Output the [X, Y] coordinate of the center of the cell containing the given text.  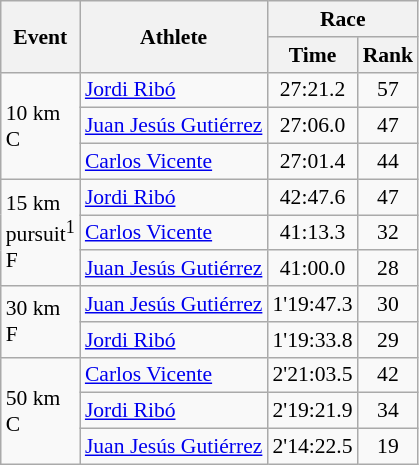
10 km C [40, 126]
28 [388, 269]
34 [388, 411]
Race [342, 19]
19 [388, 447]
27:01.4 [312, 162]
57 [388, 90]
30 km F [40, 322]
15 km pursuit1 F [40, 232]
41:00.0 [312, 269]
27:06.0 [312, 126]
2'14:22.5 [312, 447]
42:47.6 [312, 197]
29 [388, 340]
30 [388, 304]
41:13.3 [312, 233]
Athlete [174, 36]
42 [388, 375]
44 [388, 162]
27:21.2 [312, 90]
50 km C [40, 410]
Event [40, 36]
2'19:21.9 [312, 411]
1'19:47.3 [312, 304]
1'19:33.8 [312, 340]
Rank [388, 55]
32 [388, 233]
Time [312, 55]
2'21:03.5 [312, 375]
